Return the [X, Y] coordinate for the center point of the cell that contains the specified text.  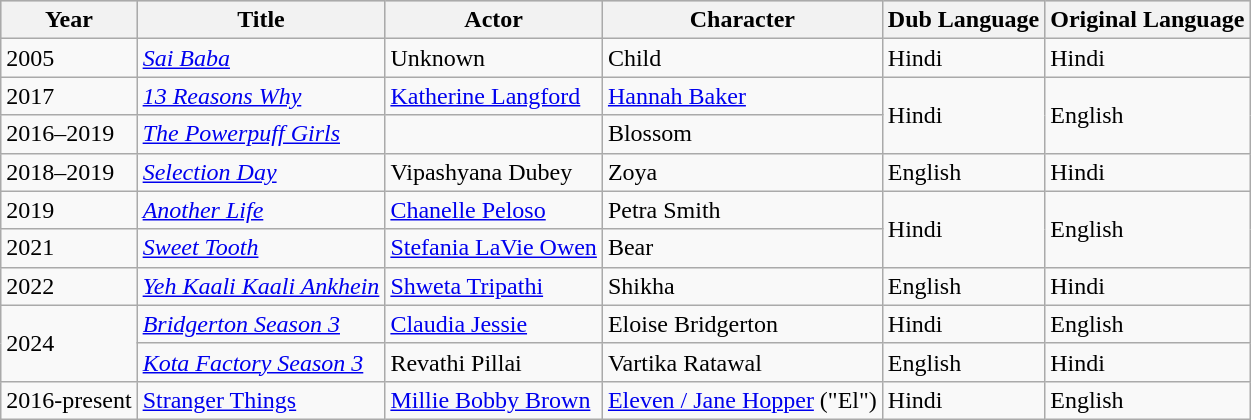
Zoya [742, 172]
Sweet Tooth [261, 248]
2005 [69, 58]
Selection Day [261, 172]
13 Reasons Why [261, 96]
Stranger Things [261, 400]
Child [742, 58]
Stefania LaVie Owen [494, 248]
2016-present [69, 400]
Katherine Langford [494, 96]
Actor [494, 20]
Dub Language [963, 20]
Unknown [494, 58]
Bear [742, 248]
Bridgerton Season 3 [261, 324]
Year [69, 20]
2019 [69, 210]
Chanelle Peloso [494, 210]
2017 [69, 96]
Hannah Baker [742, 96]
Revathi Pillai [494, 362]
Eloise Bridgerton [742, 324]
2021 [69, 248]
Kota Factory Season 3 [261, 362]
Petra Smith [742, 210]
2022 [69, 286]
Blossom [742, 134]
Another Life [261, 210]
Millie Bobby Brown [494, 400]
Shweta Tripathi [494, 286]
Title [261, 20]
2024 [69, 343]
The Powerpuff Girls [261, 134]
Original Language [1148, 20]
Sai Baba [261, 58]
2016–2019 [69, 134]
2018–2019 [69, 172]
Shikha [742, 286]
Yeh Kaali Kaali Ankhein [261, 286]
Character [742, 20]
Claudia Jessie [494, 324]
Eleven / Jane Hopper ("El") [742, 400]
Vartika Ratawal [742, 362]
Vipashyana Dubey [494, 172]
